For the text-containing cell, return its midpoint in (x, y) coordinate format. 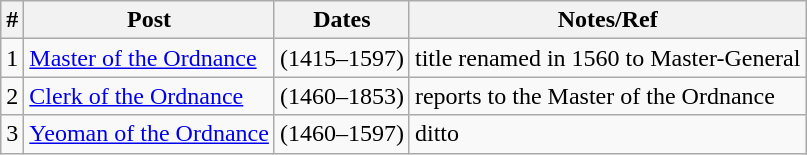
# (12, 20)
3 (12, 134)
(1460–1853) (342, 96)
(1460–1597) (342, 134)
title renamed in 1560 to Master-General (607, 58)
2 (12, 96)
Notes/Ref (607, 20)
Master of the Ordnance (150, 58)
reports to the Master of the Ordnance (607, 96)
Yeoman of the Ordnance (150, 134)
Post (150, 20)
Dates (342, 20)
(1415–1597) (342, 58)
ditto (607, 134)
1 (12, 58)
Clerk of the Ordnance (150, 96)
